Determine the (X, Y) coordinate at the center of the cell enclosing the given text.  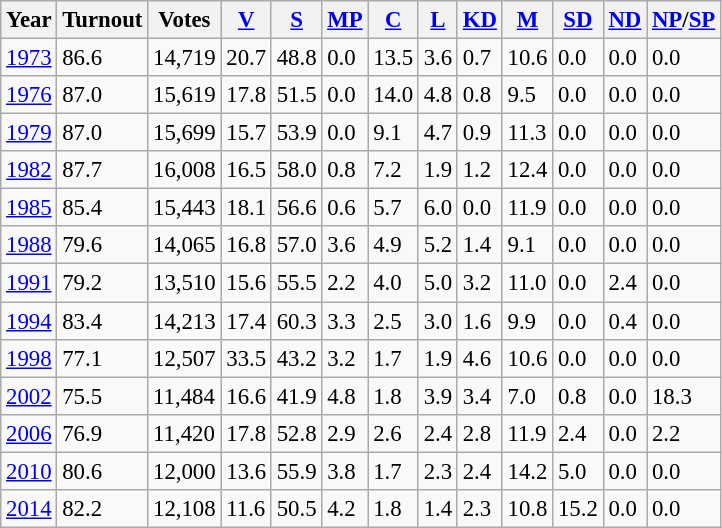
15,699 (184, 133)
0.6 (345, 208)
2.6 (393, 433)
75.5 (102, 396)
Turnout (102, 20)
12,507 (184, 358)
3.4 (480, 396)
1994 (29, 321)
14,719 (184, 58)
48.8 (296, 58)
L (438, 20)
77.1 (102, 358)
1998 (29, 358)
SD (578, 20)
15,443 (184, 208)
0.4 (625, 321)
10.8 (527, 509)
79.2 (102, 283)
4.2 (345, 509)
1.2 (480, 170)
82.2 (102, 509)
14.2 (527, 471)
57.0 (296, 245)
2002 (29, 396)
11.0 (527, 283)
86.6 (102, 58)
4.9 (393, 245)
14,213 (184, 321)
2.9 (345, 433)
5.2 (438, 245)
41.9 (296, 396)
2014 (29, 509)
V (246, 20)
12,108 (184, 509)
83.4 (102, 321)
14,065 (184, 245)
11.3 (527, 133)
43.2 (296, 358)
56.6 (296, 208)
12.4 (527, 170)
3.3 (345, 321)
0.9 (480, 133)
3.9 (438, 396)
11,484 (184, 396)
13.5 (393, 58)
1985 (29, 208)
11.6 (246, 509)
55.9 (296, 471)
76.9 (102, 433)
16.6 (246, 396)
9.5 (527, 95)
Year (29, 20)
C (393, 20)
KD (480, 20)
2006 (29, 433)
79.6 (102, 245)
2.5 (393, 321)
58.0 (296, 170)
1982 (29, 170)
6.0 (438, 208)
18.1 (246, 208)
S (296, 20)
17.4 (246, 321)
0.7 (480, 58)
87.7 (102, 170)
15,619 (184, 95)
20.7 (246, 58)
12,000 (184, 471)
18.3 (684, 396)
1979 (29, 133)
13.6 (246, 471)
15.7 (246, 133)
55.5 (296, 283)
2.8 (480, 433)
16.5 (246, 170)
1976 (29, 95)
3.8 (345, 471)
4.7 (438, 133)
85.4 (102, 208)
2010 (29, 471)
14.0 (393, 95)
3.0 (438, 321)
51.5 (296, 95)
ND (625, 20)
80.6 (102, 471)
7.2 (393, 170)
11,420 (184, 433)
Votes (184, 20)
1973 (29, 58)
MP (345, 20)
9.9 (527, 321)
15.6 (246, 283)
15.2 (578, 509)
4.6 (480, 358)
NP/SP (684, 20)
M (527, 20)
1.6 (480, 321)
4.0 (393, 283)
60.3 (296, 321)
16.8 (246, 245)
5.7 (393, 208)
53.9 (296, 133)
7.0 (527, 396)
52.8 (296, 433)
33.5 (246, 358)
50.5 (296, 509)
1991 (29, 283)
1988 (29, 245)
16,008 (184, 170)
13,510 (184, 283)
